Pinpoint the cell where the given text exists, returning its (x, y) midpoint coordinate. 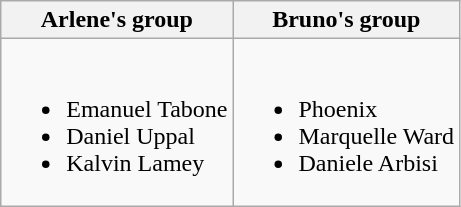
Arlene's group (117, 20)
PhoenixMarquelle WardDaniele Arbisi (346, 122)
Emanuel TaboneDaniel UppalKalvin Lamey (117, 122)
Bruno's group (346, 20)
